Provide the [X, Y] coordinate of the cell's center where the given text is located.  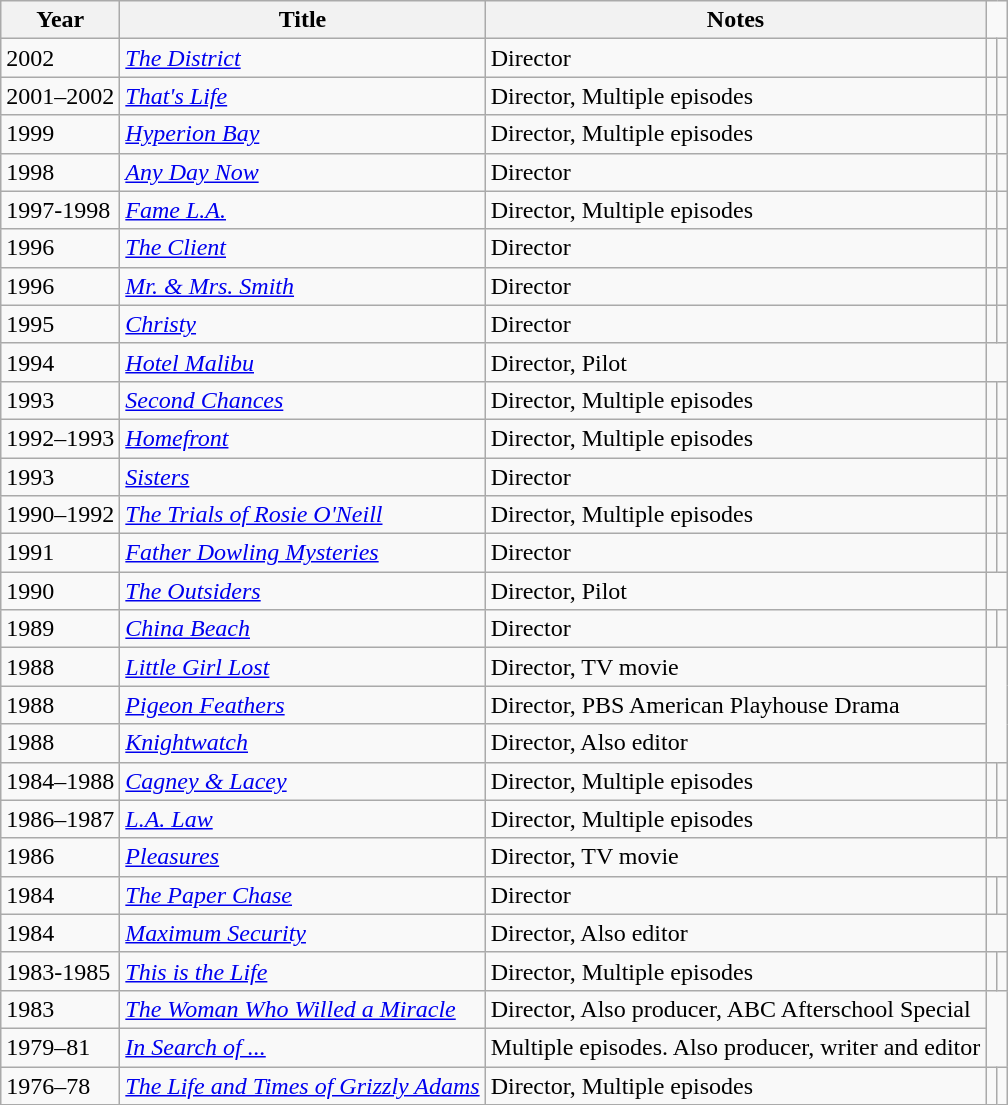
1990 [60, 591]
Father Dowling Mysteries [302, 553]
1976–78 [60, 1085]
1979–81 [60, 1047]
1986–1987 [60, 819]
Christy [302, 324]
Maximum Security [302, 933]
The Client [302, 248]
That's Life [302, 96]
The District [302, 58]
The Life and Times of Grizzly Adams [302, 1085]
Knightwatch [302, 743]
1991 [60, 553]
Homefront [302, 438]
2001–2002 [60, 96]
1986 [60, 857]
Director, Also producer, ABC Afterschool Special [736, 1009]
China Beach [302, 629]
1999 [60, 134]
1983 [60, 1009]
Hotel Malibu [302, 362]
Pigeon Feathers [302, 705]
1989 [60, 629]
L.A. Law [302, 819]
Fame L.A. [302, 210]
Multiple episodes. Also producer, writer and editor [736, 1047]
1992–1993 [60, 438]
1995 [60, 324]
1997-1998 [60, 210]
2002 [60, 58]
Director, PBS American Playhouse Drama [736, 705]
In Search of ... [302, 1047]
Hyperion Bay [302, 134]
1984–1988 [60, 781]
The Trials of Rosie O'Neill [302, 515]
Any Day Now [302, 172]
The Outsiders [302, 591]
The Woman Who Willed a Miracle [302, 1009]
Sisters [302, 477]
1994 [60, 362]
1990–1992 [60, 515]
Little Girl Lost [302, 667]
This is the Life [302, 971]
Second Chances [302, 400]
Cagney & Lacey [302, 781]
The Paper Chase [302, 895]
Title [302, 20]
1983-1985 [60, 971]
Mr. & Mrs. Smith [302, 286]
Year [60, 20]
1998 [60, 172]
Notes [736, 20]
Pleasures [302, 857]
